Detect which cell encompasses the target text, then output its (x, y) center coordinate. 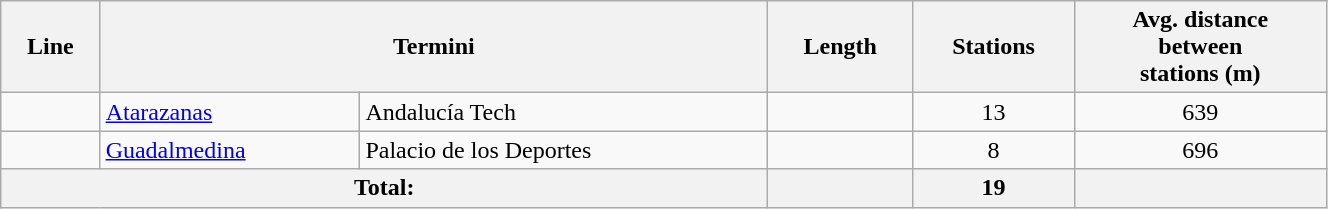
639 (1200, 112)
19 (994, 188)
Termini (434, 47)
Palacio de los Deportes (564, 150)
Total: (384, 188)
Guadalmedina (230, 150)
Stations (994, 47)
Andalucía Tech (564, 112)
Line (50, 47)
Length (840, 47)
Atarazanas (230, 112)
13 (994, 112)
Avg. distance between stations (m) (1200, 47)
8 (994, 150)
696 (1200, 150)
